Capture the cell that displays the provided text and extract its [x, y] central coordinate. 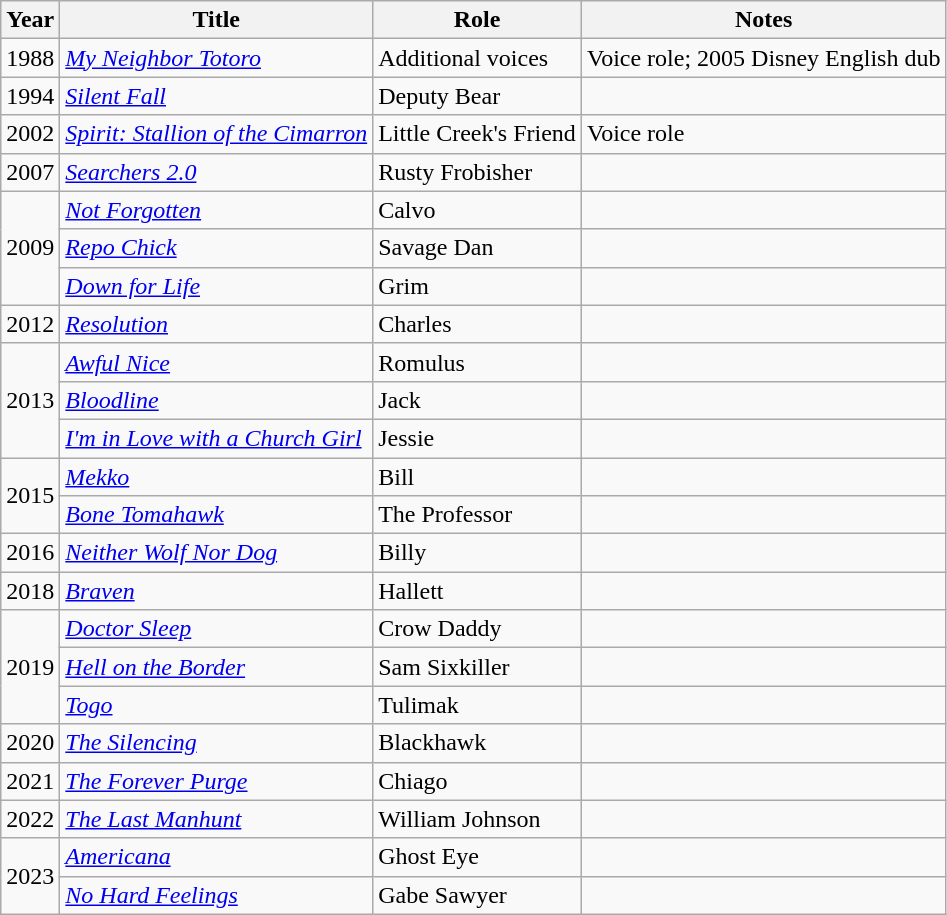
Down for Life [216, 286]
Blackhawk [478, 743]
The Last Manhunt [216, 819]
Searchers 2.0 [216, 172]
2021 [30, 781]
Sam Sixkiller [478, 667]
Deputy Bear [478, 96]
Role [478, 20]
Bill [478, 477]
William Johnson [478, 819]
Jack [478, 400]
Voice role [764, 134]
Hallett [478, 591]
1988 [30, 58]
Americana [216, 857]
Togo [216, 705]
2013 [30, 400]
Little Creek's Friend [478, 134]
2009 [30, 248]
2019 [30, 667]
Not Forgotten [216, 210]
Bloodline [216, 400]
Additional voices [478, 58]
Braven [216, 591]
My Neighbor Totoro [216, 58]
Year [30, 20]
2012 [30, 324]
The Forever Purge [216, 781]
Chiago [478, 781]
Tulimak [478, 705]
Resolution [216, 324]
Charles [478, 324]
Savage Dan [478, 248]
Calvo [478, 210]
Awful Nice [216, 362]
Grim [478, 286]
2002 [30, 134]
2018 [30, 591]
Crow Daddy [478, 629]
The Professor [478, 515]
No Hard Feelings [216, 895]
Hell on the Border [216, 667]
The Silencing [216, 743]
Notes [764, 20]
Spirit: Stallion of the Cimarron [216, 134]
Doctor Sleep [216, 629]
Ghost Eye [478, 857]
Jessie [478, 438]
Bone Tomahawk [216, 515]
Voice role; 2005 Disney English dub [764, 58]
Title [216, 20]
2016 [30, 553]
Mekko [216, 477]
2023 [30, 876]
2015 [30, 496]
I'm in Love with a Church Girl [216, 438]
2022 [30, 819]
2020 [30, 743]
Romulus [478, 362]
Gabe Sawyer [478, 895]
Neither Wolf Nor Dog [216, 553]
Billy [478, 553]
Repo Chick [216, 248]
1994 [30, 96]
2007 [30, 172]
Rusty Frobisher [478, 172]
Silent Fall [216, 96]
